Pinpoint the cell where the given text exists, returning its (X, Y) midpoint coordinate. 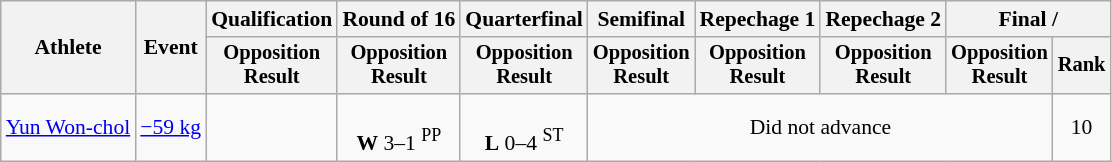
Quarterfinal (524, 19)
Round of 16 (398, 19)
L 0–4 ST (524, 128)
Repechage 2 (883, 19)
Final / (1028, 19)
Did not advance (820, 128)
Qualification (272, 19)
Semifinal (642, 19)
Yun Won-chol (68, 128)
W 3–1 PP (398, 128)
Repechage 1 (758, 19)
Rank (1082, 66)
Event (170, 48)
−59 kg (170, 128)
Athlete (68, 48)
10 (1082, 128)
